Return [X, Y] of the center of cell containing provided text 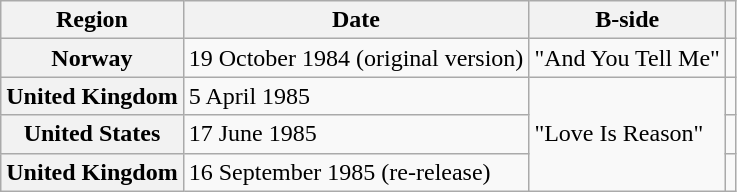
19 October 1984 (original version) [356, 58]
Date [356, 20]
Region [92, 20]
Norway [92, 58]
5 April 1985 [356, 96]
B-side [628, 20]
17 June 1985 [356, 134]
"Love Is Reason" [628, 134]
United States [92, 134]
16 September 1985 (re-release) [356, 172]
"And You Tell Me" [628, 58]
